Extract the (x, y) coordinate from the center of the cell holding the provided text.  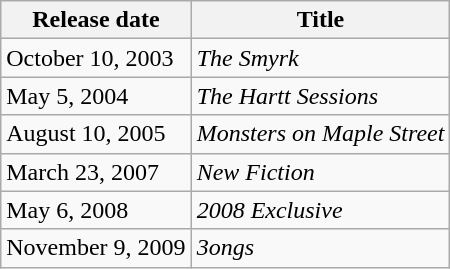
The Smyrk (320, 58)
August 10, 2005 (96, 134)
Title (320, 20)
3ongs (320, 248)
October 10, 2003 (96, 58)
The Hartt Sessions (320, 96)
2008 Exclusive (320, 210)
New Fiction (320, 172)
Monsters on Maple Street (320, 134)
March 23, 2007 (96, 172)
November 9, 2009 (96, 248)
Release date (96, 20)
May 6, 2008 (96, 210)
May 5, 2004 (96, 96)
